Output the (X, Y) coordinate of the center of the cell containing the given text.  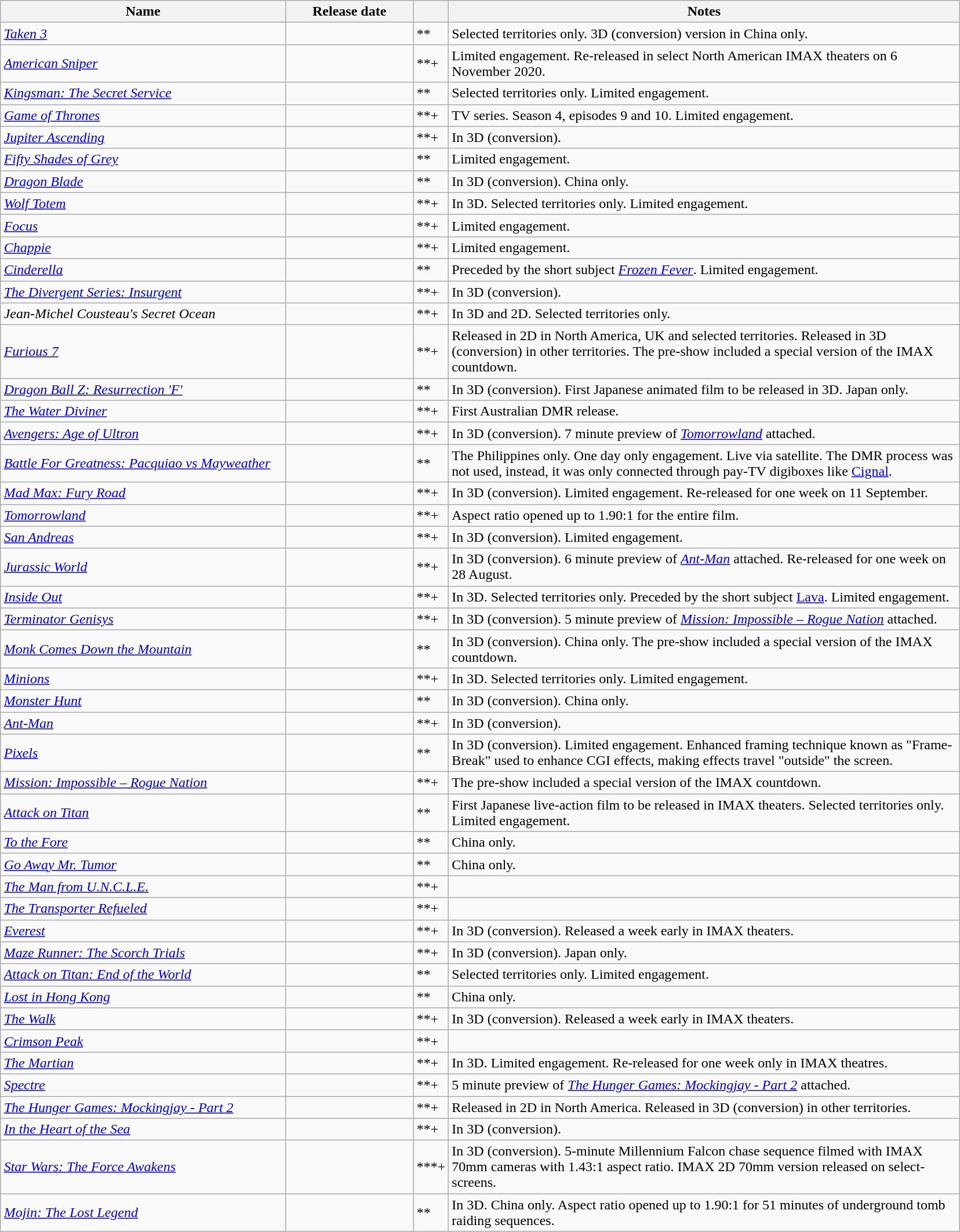
***+ (431, 1167)
Mojin: The Lost Legend (143, 1212)
Kingsman: The Secret Service (143, 93)
First Japanese live-action film to be released in IMAX theaters. Selected territories only. Limited engagement. (704, 812)
In 3D (conversion). China only. The pre-show included a special version of the IMAX countdown. (704, 649)
Monster Hunt (143, 701)
The Divergent Series: Insurgent (143, 291)
Attack on Titan (143, 812)
Inside Out (143, 597)
Taken 3 (143, 34)
In 3D (conversion). Limited engagement. (704, 537)
Pixels (143, 753)
Released in 2D in North America. Released in 3D (conversion) in other territories. (704, 1107)
Mission: Impossible – Rogue Nation (143, 783)
Preceded by the short subject Frozen Fever. Limited engagement. (704, 269)
Wolf Totem (143, 203)
Limited engagement. Re-released in select North American IMAX theaters on 6 November 2020. (704, 64)
In the Heart of the Sea (143, 1129)
Game of Thrones (143, 115)
Cinderella (143, 269)
Aspect ratio opened up to 1.90:1 for the entire film. (704, 515)
In 3D. Limited engagement. Re-released for one week only in IMAX theatres. (704, 1063)
In 3D (conversion). 5 minute preview of Mission: Impossible – Rogue Nation attached. (704, 619)
Release date (349, 12)
In 3D. Selected territories only. Preceded by the short subject Lava. Limited engagement. (704, 597)
Focus (143, 225)
First Australian DMR release. (704, 411)
In 3D (conversion). 6 minute preview of Ant-Man attached. Re-released for one week on 28 August. (704, 567)
The Walk (143, 1019)
Spectre (143, 1085)
Star Wars: The Force Awakens (143, 1167)
Battle For Greatness: Pacquiao vs Mayweather (143, 464)
In 3D (conversion). Japan only. (704, 953)
In 3D (conversion). First Japanese animated film to be released in 3D. Japan only. (704, 389)
TV series. Season 4, episodes 9 and 10. Limited engagement. (704, 115)
Maze Runner: The Scorch Trials (143, 953)
The Martian (143, 1063)
Jurassic World (143, 567)
Chappie (143, 247)
Attack on Titan: End of the World (143, 975)
Jean-Michel Cousteau's Secret Ocean (143, 314)
Monk Comes Down the Mountain (143, 649)
To the Fore (143, 843)
In 3D. China only. Aspect ratio opened up to 1.90:1 for 51 minutes of underground tomb raiding sequences. (704, 1212)
In 3D (conversion). 7 minute preview of Tomorrowland attached. (704, 433)
The pre-show included a special version of the IMAX countdown. (704, 783)
Ant-Man (143, 723)
In 3D and 2D. Selected territories only. (704, 314)
The Water Diviner (143, 411)
Tomorrowland (143, 515)
San Andreas (143, 537)
5 minute preview of The Hunger Games: Mockingjay - Part 2 attached. (704, 1085)
Notes (704, 12)
The Transporter Refueled (143, 909)
Everest (143, 931)
Lost in Hong Kong (143, 997)
In 3D (conversion). Limited engagement. Re-released for one week on 11 September. (704, 493)
Selected territories only. 3D (conversion) version in China only. (704, 34)
Furious 7 (143, 352)
Dragon Blade (143, 181)
Avengers: Age of Ultron (143, 433)
Name (143, 12)
Go Away Mr. Tumor (143, 865)
Minions (143, 679)
Terminator Genisys (143, 619)
Crimson Peak (143, 1041)
The Man from U.N.C.L.E. (143, 887)
Fifty Shades of Grey (143, 159)
Jupiter Ascending (143, 137)
Dragon Ball Z: Resurrection 'F' (143, 389)
The Hunger Games: Mockingjay - Part 2 (143, 1107)
American Sniper (143, 64)
Mad Max: Fury Road (143, 493)
